Return the [X, Y] coordinate for the center point of the cell that contains the specified text.  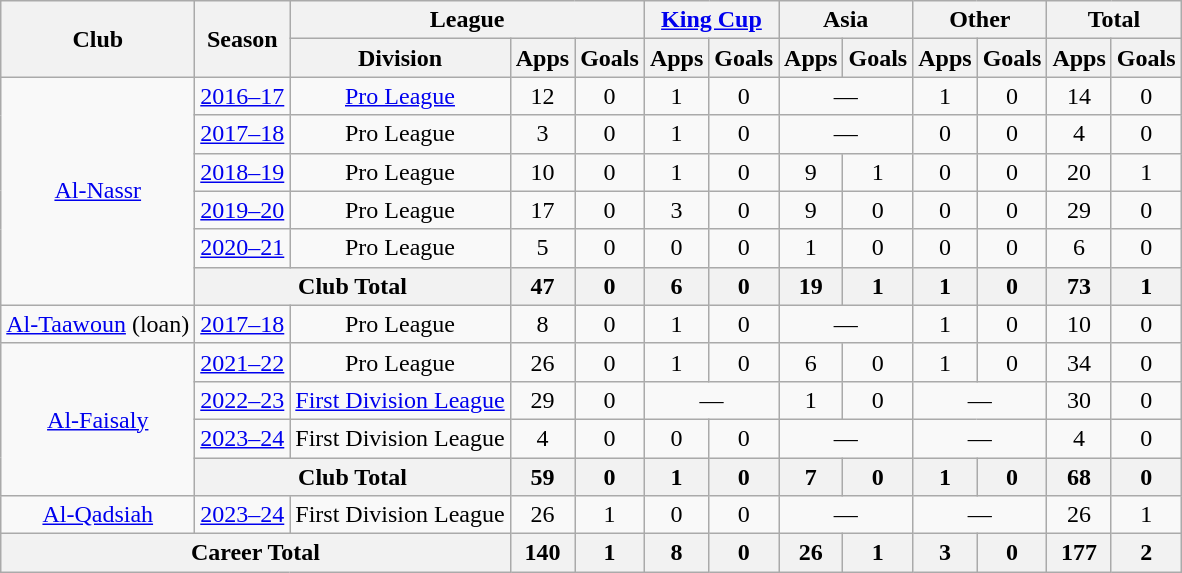
Club [98, 39]
19 [811, 286]
King Cup [711, 20]
Asia [846, 20]
68 [1079, 477]
17 [542, 210]
73 [1079, 286]
47 [542, 286]
59 [542, 477]
2020–21 [242, 248]
30 [1079, 400]
2019–20 [242, 210]
Al-Nassr [98, 191]
Career Total [256, 553]
Other [980, 20]
Division [400, 58]
Al-Qadsiah [98, 515]
20 [1079, 172]
Total [1114, 20]
2 [1146, 553]
League [468, 20]
12 [542, 96]
2016–17 [242, 96]
Season [242, 39]
2021–22 [242, 362]
177 [1079, 553]
140 [542, 553]
Al-Taawoun (loan) [98, 324]
7 [811, 477]
2018–19 [242, 172]
34 [1079, 362]
14 [1079, 96]
Al-Faisaly [98, 419]
2022–23 [242, 400]
5 [542, 248]
